From the cell containing the given text, extract its center point as (x, y) coordinate. 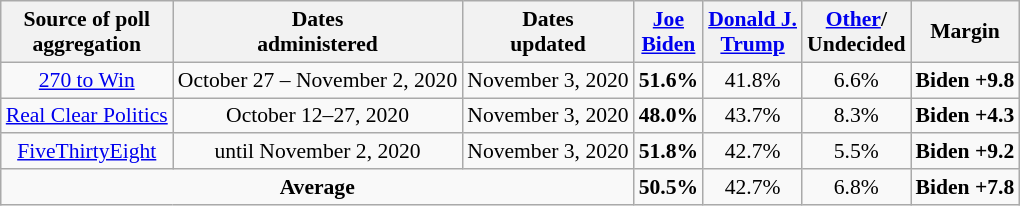
8.3% (856, 116)
51.8% (668, 152)
October 12–27, 2020 (318, 116)
43.7% (752, 116)
Biden +9.8 (966, 80)
50.5% (668, 187)
Dates updated (548, 32)
270 to Win (87, 80)
FiveThirtyEight (87, 152)
JoeBiden (668, 32)
Biden +4.3 (966, 116)
Biden +9.2 (966, 152)
Real Clear Politics (87, 116)
Average (318, 187)
48.0% (668, 116)
Donald J.Trump (752, 32)
51.6% (668, 80)
Dates administered (318, 32)
Margin (966, 32)
41.8% (752, 80)
5.5% (856, 152)
Other/Undecided (856, 32)
Biden +7.8 (966, 187)
6.8% (856, 187)
October 27 – November 2, 2020 (318, 80)
Source of pollaggregation (87, 32)
until November 2, 2020 (318, 152)
6.6% (856, 80)
